Provide the [x, y] coordinate of the cell's center where the given text is located.  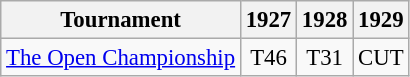
Tournament [121, 20]
CUT [381, 58]
1928 [325, 20]
T31 [325, 58]
1929 [381, 20]
T46 [268, 58]
1927 [268, 20]
The Open Championship [121, 58]
